Determine the (x, y) coordinate at the center of the cell enclosing the given text.  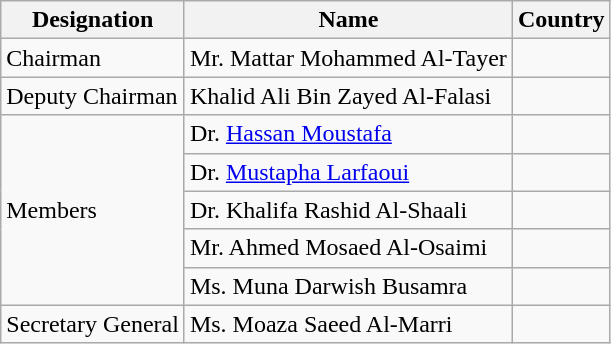
Dr. Mustapha Larfaoui (348, 172)
Designation (93, 20)
Chairman (93, 58)
Name (348, 20)
Ms. Muna Darwish Busamra (348, 286)
Mr. Ahmed Mosaed Al-Osaimi (348, 248)
Secretary General (93, 324)
Dr. Khalifa Rashid Al-Shaali (348, 210)
Country (561, 20)
Dr. Hassan Moustafa (348, 134)
Khalid Ali Bin Zayed Al-Falasi (348, 96)
Mr. Mattar Mohammed Al-Tayer (348, 58)
Ms. Moaza Saeed Al-Marri (348, 324)
Deputy Chairman (93, 96)
Members (93, 210)
